Scan for the cell matching the given text and deliver its (X, Y) coordinate at center. 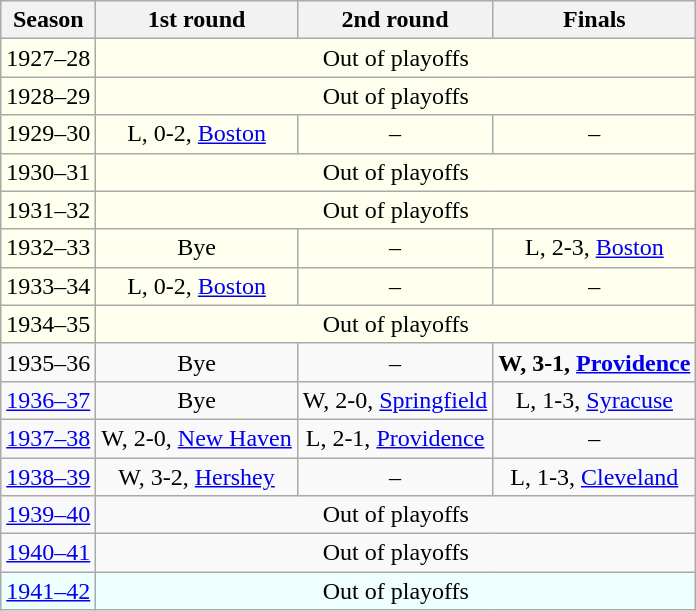
1928–29 (48, 96)
1927–28 (48, 58)
1940–41 (48, 553)
1939–40 (48, 515)
1938–39 (48, 477)
1936–37 (48, 400)
1st round (196, 20)
1941–42 (48, 591)
W, 3-2, Hershey (196, 477)
1935–36 (48, 362)
W, 2-0, Springfield (395, 400)
W, 3-1, Providence (594, 362)
L, 2-1, Providence (395, 438)
1932–33 (48, 248)
L, 1-3, Cleveland (594, 477)
1934–35 (48, 324)
1937–38 (48, 438)
Season (48, 20)
W, 2-0, New Haven (196, 438)
1931–32 (48, 210)
1933–34 (48, 286)
1930–31 (48, 172)
L, 1-3, Syracuse (594, 400)
L, 2-3, Boston (594, 248)
2nd round (395, 20)
Finals (594, 20)
1929–30 (48, 134)
